Extract the (X, Y) coordinate from the center of the cell holding the provided text.  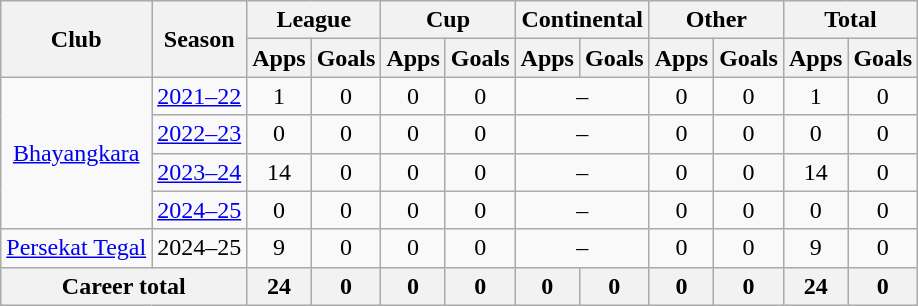
2023–24 (200, 172)
Season (200, 39)
Club (76, 39)
Career total (124, 286)
Cup (448, 20)
League (314, 20)
Persekat Tegal (76, 248)
Continental (582, 20)
2022–23 (200, 134)
2021–22 (200, 96)
Bhayangkara (76, 153)
Other (716, 20)
Total (850, 20)
